Detect which cell encompasses the target text, then output its (X, Y) center coordinate. 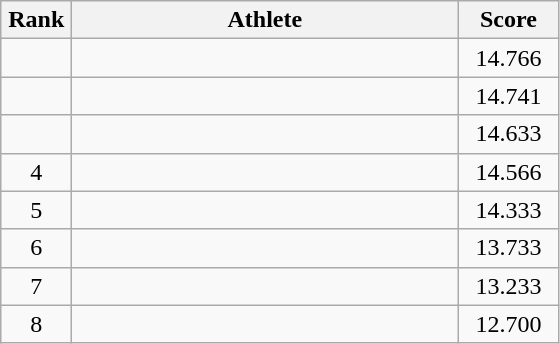
6 (36, 248)
12.700 (508, 324)
14.633 (508, 134)
14.741 (508, 96)
Athlete (265, 20)
13.233 (508, 286)
13.733 (508, 248)
5 (36, 210)
8 (36, 324)
7 (36, 286)
4 (36, 172)
14.333 (508, 210)
Rank (36, 20)
14.766 (508, 58)
Score (508, 20)
14.566 (508, 172)
